Detect which cell encompasses the target text, then output its (x, y) center coordinate. 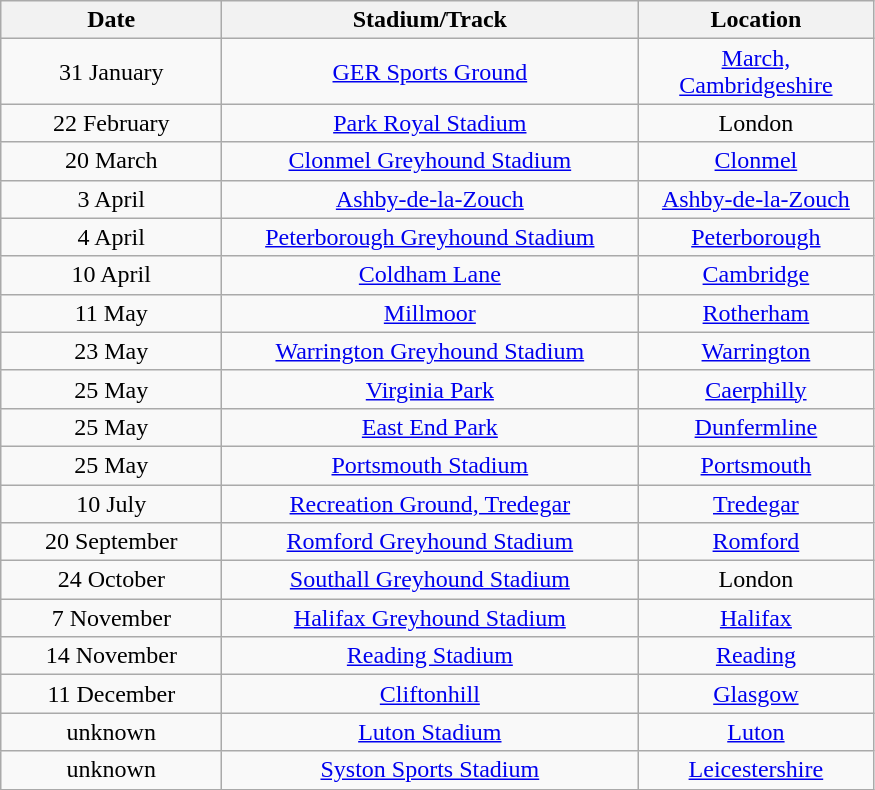
Southall Greyhound Stadium (430, 580)
Warrington Greyhound Stadium (430, 351)
Romford Greyhound Stadium (430, 542)
22 February (112, 123)
23 May (112, 351)
Romford (756, 542)
Portsmouth (756, 465)
East End Park (430, 427)
GER Sports Ground (430, 72)
4 April (112, 237)
Cliftonhill (430, 694)
3 April (112, 199)
Recreation Ground, Tredegar (430, 503)
Luton Stadium (430, 732)
Clonmel Greyhound Stadium (430, 161)
Peterborough Greyhound Stadium (430, 237)
Peterborough (756, 237)
Cambridge (756, 275)
Park Royal Stadium (430, 123)
Virginia Park (430, 389)
Reading (756, 656)
Tredegar (756, 503)
11 December (112, 694)
7 November (112, 618)
11 May (112, 313)
10 April (112, 275)
31 January (112, 72)
Location (756, 20)
Glasgow (756, 694)
Caerphilly (756, 389)
Warrington (756, 351)
Clonmel (756, 161)
Leicestershire (756, 770)
March, Cambridgeshire (756, 72)
Millmoor (430, 313)
Luton (756, 732)
Halifax (756, 618)
Stadium/Track (430, 20)
24 October (112, 580)
Reading Stadium (430, 656)
Syston Sports Stadium (430, 770)
10 July (112, 503)
20 September (112, 542)
Dunfermline (756, 427)
Halifax Greyhound Stadium (430, 618)
Portsmouth Stadium (430, 465)
14 November (112, 656)
Date (112, 20)
Rotherham (756, 313)
Coldham Lane (430, 275)
20 March (112, 161)
